Detect which cell encompasses the target text, then output its [x, y] center coordinate. 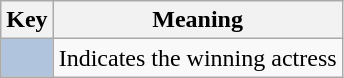
Key [27, 20]
Indicates the winning actress [198, 58]
Meaning [198, 20]
